Provide the (x, y) coordinate of the cell's center where the given text is located.  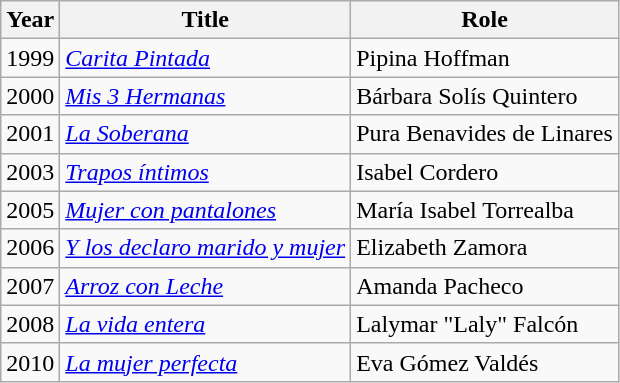
Isabel Cordero (485, 172)
Bárbara Solís Quintero (485, 96)
La mujer perfecta (206, 362)
Pura Benavides de Linares (485, 134)
Title (206, 20)
La Soberana (206, 134)
2003 (30, 172)
2010 (30, 362)
2007 (30, 286)
Trapos íntimos (206, 172)
Role (485, 20)
Eva Gómez Valdés (485, 362)
Arroz con Leche (206, 286)
Y los declaro marido y mujer (206, 248)
María Isabel Torrealba (485, 210)
La vida entera (206, 324)
2006 (30, 248)
Amanda Pacheco (485, 286)
2000 (30, 96)
Year (30, 20)
2008 (30, 324)
2005 (30, 210)
Mujer con pantalones (206, 210)
Elizabeth Zamora (485, 248)
Pipina Hoffman (485, 58)
Carita Pintada (206, 58)
Mis 3 Hermanas (206, 96)
2001 (30, 134)
Lalymar "Laly" Falcón (485, 324)
1999 (30, 58)
